Capture the cell that displays the provided text and extract its [X, Y] central coordinate. 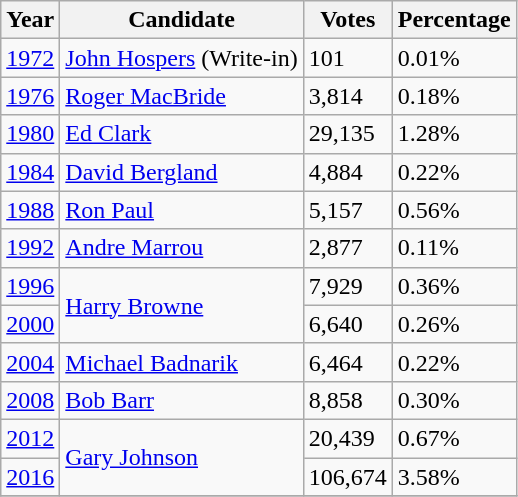
1996 [30, 286]
2,877 [348, 248]
2004 [30, 362]
8,858 [348, 400]
3.58% [454, 477]
John Hospers (Write-in) [182, 58]
4,884 [348, 172]
Roger MacBride [182, 96]
Andre Marrou [182, 248]
6,464 [348, 362]
Candidate [182, 20]
2000 [30, 324]
1.28% [454, 134]
Bob Barr [182, 400]
2016 [30, 477]
Gary Johnson [182, 457]
106,674 [348, 477]
0.36% [454, 286]
0.67% [454, 438]
0.56% [454, 210]
Harry Browne [182, 305]
20,439 [348, 438]
1980 [30, 134]
1984 [30, 172]
0.18% [454, 96]
Ron Paul [182, 210]
0.01% [454, 58]
7,929 [348, 286]
101 [348, 58]
0.11% [454, 248]
Michael Badnarik [182, 362]
2008 [30, 400]
5,157 [348, 210]
6,640 [348, 324]
1976 [30, 96]
Year [30, 20]
Percentage [454, 20]
Ed Clark [182, 134]
29,135 [348, 134]
3,814 [348, 96]
1972 [30, 58]
2012 [30, 438]
0.26% [454, 324]
1992 [30, 248]
1988 [30, 210]
Votes [348, 20]
David Bergland [182, 172]
0.30% [454, 400]
